From the cell containing the given text, extract its center point as [x, y] coordinate. 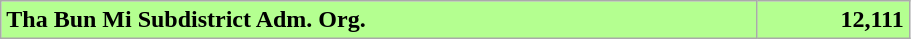
12,111 [833, 20]
Tha Bun Mi Subdistrict Adm. Org. [380, 20]
